Capture the cell that displays the provided text and extract its (x, y) central coordinate. 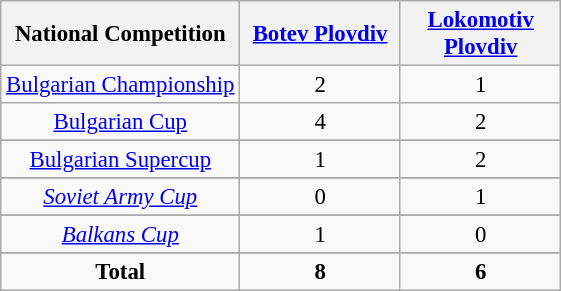
Balkans Cup (120, 235)
Soviet Army Cup (120, 197)
Bulgarian Cup (120, 122)
Bulgarian Supercup (120, 160)
Bulgarian Championship (120, 85)
4 (320, 122)
National Competition (120, 34)
Lokomotiv Plovdiv (480, 34)
Botev Plovdiv (320, 34)
